Output the [X, Y] coordinate of the center of the cell containing the given text.  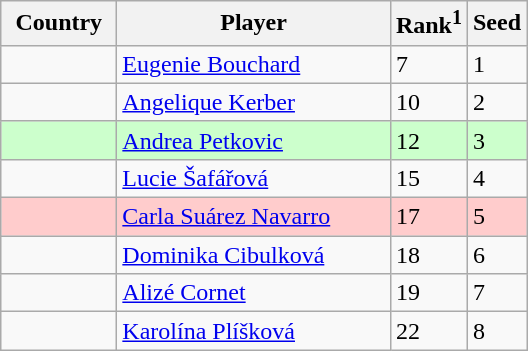
Karolína Plíšková [254, 331]
15 [428, 178]
1 [496, 64]
Rank1 [428, 24]
Dominika Cibulková [254, 255]
Country [59, 24]
Angelique Kerber [254, 102]
22 [428, 331]
17 [428, 217]
18 [428, 255]
Lucie Šafářová [254, 178]
Player [254, 24]
Carla Suárez Navarro [254, 217]
3 [496, 140]
2 [496, 102]
5 [496, 217]
Andrea Petkovic [254, 140]
10 [428, 102]
12 [428, 140]
19 [428, 293]
4 [496, 178]
Alizé Cornet [254, 293]
6 [496, 255]
8 [496, 331]
Eugenie Bouchard [254, 64]
Seed [496, 24]
